Return [x, y] of the center of cell containing provided text 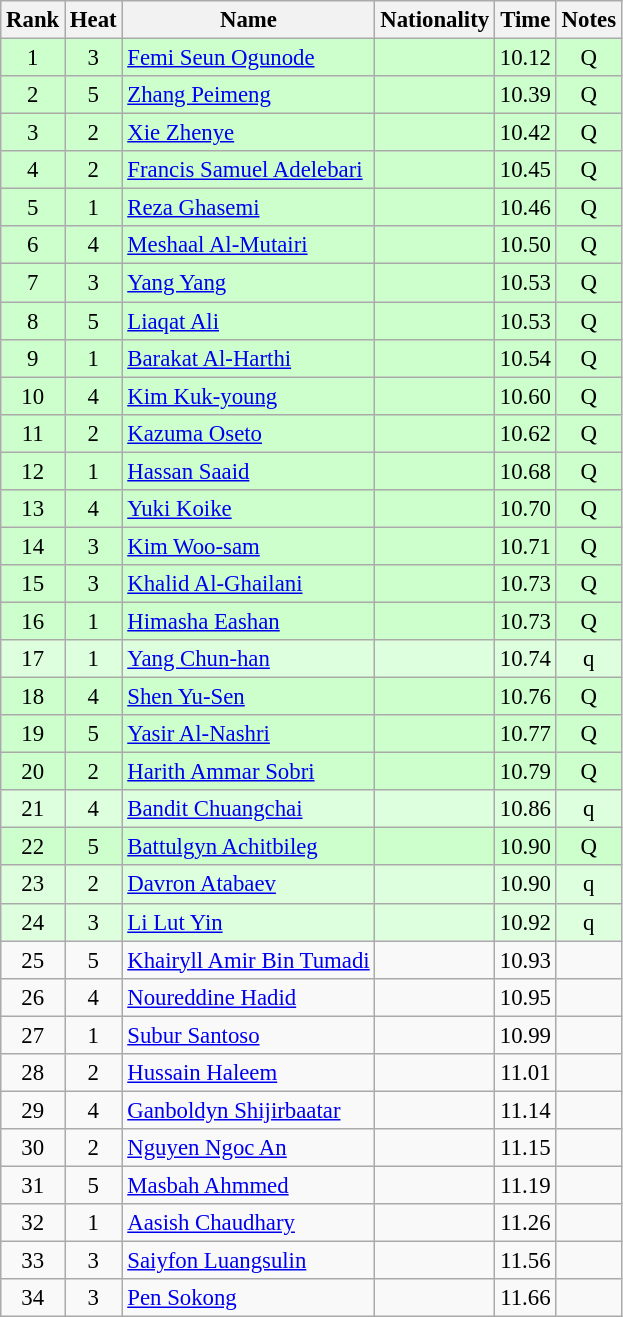
26 [33, 997]
Ganboldyn Shijirbaatar [248, 1110]
Nationality [434, 20]
Francis Samuel Adelebari [248, 170]
Harith Ammar Sobri [248, 772]
10.54 [525, 358]
15 [33, 584]
33 [33, 1261]
31 [33, 1185]
Time [525, 20]
10.39 [525, 95]
20 [33, 772]
10.50 [525, 245]
Femi Seun Ogunode [248, 58]
11.19 [525, 1185]
11.66 [525, 1298]
29 [33, 1110]
18 [33, 697]
Masbah Ahmmed [248, 1185]
11.26 [525, 1223]
Yang Chun-han [248, 659]
10.71 [525, 546]
Aasish Chaudhary [248, 1223]
11.01 [525, 1073]
Notes [588, 20]
19 [33, 734]
10.74 [525, 659]
10.70 [525, 509]
Reza Ghasemi [248, 208]
Davron Atabaev [248, 885]
Battulgyn Achitbileg [248, 847]
7 [33, 283]
Subur Santoso [248, 1035]
Nguyen Ngoc An [248, 1148]
10.99 [525, 1035]
10.77 [525, 734]
10.12 [525, 58]
24 [33, 922]
10.86 [525, 809]
Khairyll Amir Bin Tumadi [248, 960]
8 [33, 321]
Kim Kuk-young [248, 396]
Bandit Chuangchai [248, 809]
23 [33, 885]
32 [33, 1223]
Name [248, 20]
Yuki Koike [248, 509]
10.45 [525, 170]
10.60 [525, 396]
Meshaal Al-Mutairi [248, 245]
30 [33, 1148]
11 [33, 433]
Saiyfon Luangsulin [248, 1261]
11.15 [525, 1148]
10.95 [525, 997]
14 [33, 546]
10.46 [525, 208]
Shen Yu-Sen [248, 697]
34 [33, 1298]
22 [33, 847]
10 [33, 396]
28 [33, 1073]
Yang Yang [248, 283]
Zhang Peimeng [248, 95]
Hassan Saaid [248, 471]
9 [33, 358]
Liaqat Ali [248, 321]
25 [33, 960]
Hussain Haleem [248, 1073]
Yasir Al-Nashri [248, 734]
Kim Woo-sam [248, 546]
6 [33, 245]
17 [33, 659]
16 [33, 621]
Pen Sokong [248, 1298]
10.76 [525, 697]
Noureddine Hadid [248, 997]
Rank [33, 20]
13 [33, 509]
10.92 [525, 922]
11.56 [525, 1261]
10.93 [525, 960]
27 [33, 1035]
10.68 [525, 471]
11.14 [525, 1110]
Himasha Eashan [248, 621]
Xie Zhenye [248, 133]
10.42 [525, 133]
Barakat Al-Harthi [248, 358]
10.79 [525, 772]
12 [33, 471]
21 [33, 809]
10.62 [525, 433]
Khalid Al-Ghailani [248, 584]
Li Lut Yin [248, 922]
Kazuma Oseto [248, 433]
Heat [94, 20]
